Output the [x, y] coordinate of the center of the cell containing the given text.  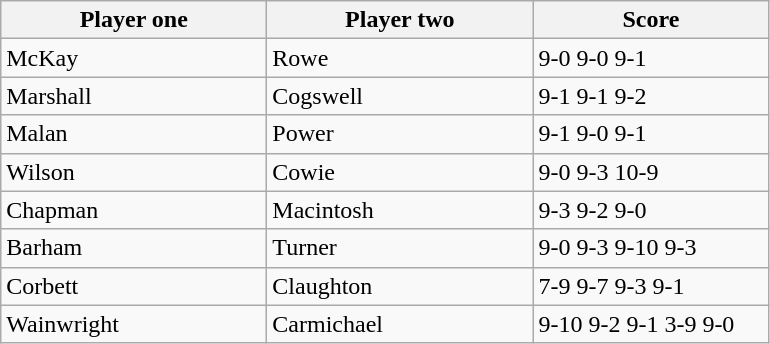
9-3 9-2 9-0 [651, 210]
9-0 9-0 9-1 [651, 58]
9-0 9-3 10-9 [651, 172]
Barham [134, 248]
Power [400, 134]
9-1 9-0 9-1 [651, 134]
Claughton [400, 286]
Score [651, 20]
Wilson [134, 172]
Player two [400, 20]
Carmichael [400, 324]
Marshall [134, 96]
9-1 9-1 9-2 [651, 96]
Cowie [400, 172]
9-10 9-2 9-1 3-9 9-0 [651, 324]
Player one [134, 20]
7-9 9-7 9-3 9-1 [651, 286]
Wainwright [134, 324]
Malan [134, 134]
Chapman [134, 210]
Turner [400, 248]
Cogswell [400, 96]
McKay [134, 58]
9-0 9-3 9-10 9-3 [651, 248]
Rowe [400, 58]
Corbett [134, 286]
Macintosh [400, 210]
